Pinpoint the cell where the given text exists, returning its [X, Y] midpoint coordinate. 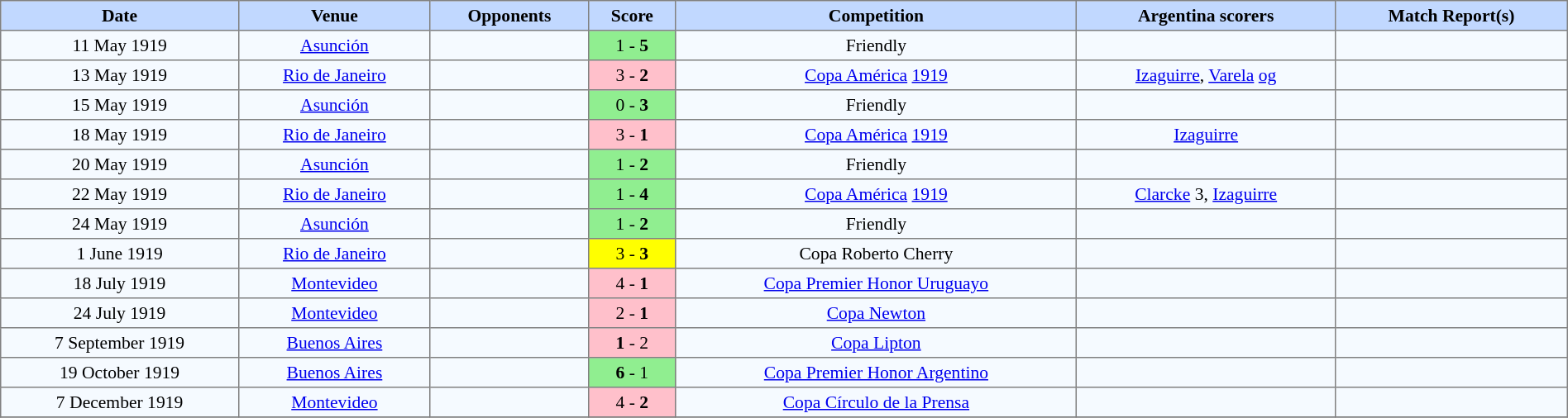
Score [632, 16]
Competition [876, 16]
20 May 1919 [120, 164]
4 - 1 [632, 283]
7 September 1919 [120, 343]
13 May 1919 [120, 75]
7 December 1919 [120, 402]
2 - 1 [632, 313]
Izaguirre [1206, 135]
11 May 1919 [120, 45]
24 July 1919 [120, 313]
Izaguirre, Varela og [1206, 75]
18 May 1919 [120, 135]
Match Report(s) [1451, 16]
3 - 1 [632, 135]
Copa Círculo de la Prensa [876, 402]
3 - 3 [632, 254]
Opponents [509, 16]
Venue [334, 16]
0 - 3 [632, 105]
Date [120, 16]
19 October 1919 [120, 373]
Argentina scorers [1206, 16]
Copa Lipton [876, 343]
18 July 1919 [120, 283]
Copa Roberto Cherry [876, 254]
Copa Premier Honor Argentino [876, 373]
22 May 1919 [120, 194]
1 June 1919 [120, 254]
15 May 1919 [120, 105]
4 - 2 [632, 402]
Copa Premier Honor Uruguayo [876, 283]
3 - 2 [632, 75]
Copa Newton [876, 313]
24 May 1919 [120, 224]
6 - 1 [632, 373]
1 - 5 [632, 45]
1 - 4 [632, 194]
Clarcke 3, Izaguirre [1206, 194]
